Find where the given text appears and provide that cell's center as [x, y] coordinate. 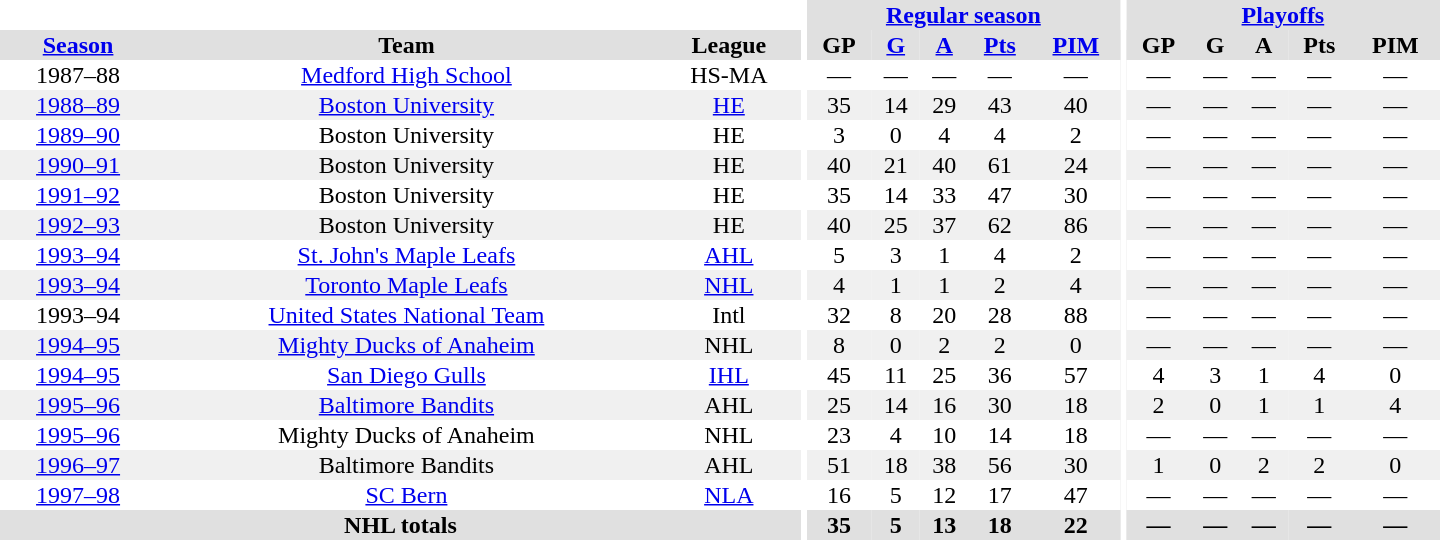
23 [838, 435]
57 [1076, 375]
11 [896, 375]
17 [1000, 495]
36 [1000, 375]
28 [1000, 315]
St. John's Maple Leafs [406, 255]
12 [944, 495]
Intl [729, 315]
43 [1000, 105]
1987–88 [78, 75]
NHL totals [400, 525]
1989–90 [78, 135]
22 [1076, 525]
13 [944, 525]
Season [78, 45]
SC Bern [406, 495]
29 [944, 105]
61 [1000, 165]
Regular season [963, 15]
Toronto Maple Leafs [406, 285]
33 [944, 195]
1992–93 [78, 225]
51 [838, 465]
IHL [729, 375]
24 [1076, 165]
1988–89 [78, 105]
1990–91 [78, 165]
86 [1076, 225]
League [729, 45]
62 [1000, 225]
32 [838, 315]
NLA [729, 495]
Playoffs [1283, 15]
21 [896, 165]
HS-MA [729, 75]
1991–92 [78, 195]
38 [944, 465]
20 [944, 315]
1996–97 [78, 465]
56 [1000, 465]
45 [838, 375]
88 [1076, 315]
1997–98 [78, 495]
Medford High School [406, 75]
37 [944, 225]
United States National Team [406, 315]
San Diego Gulls [406, 375]
10 [944, 435]
Team [406, 45]
